From the cell containing the given text, extract its center point as [x, y] coordinate. 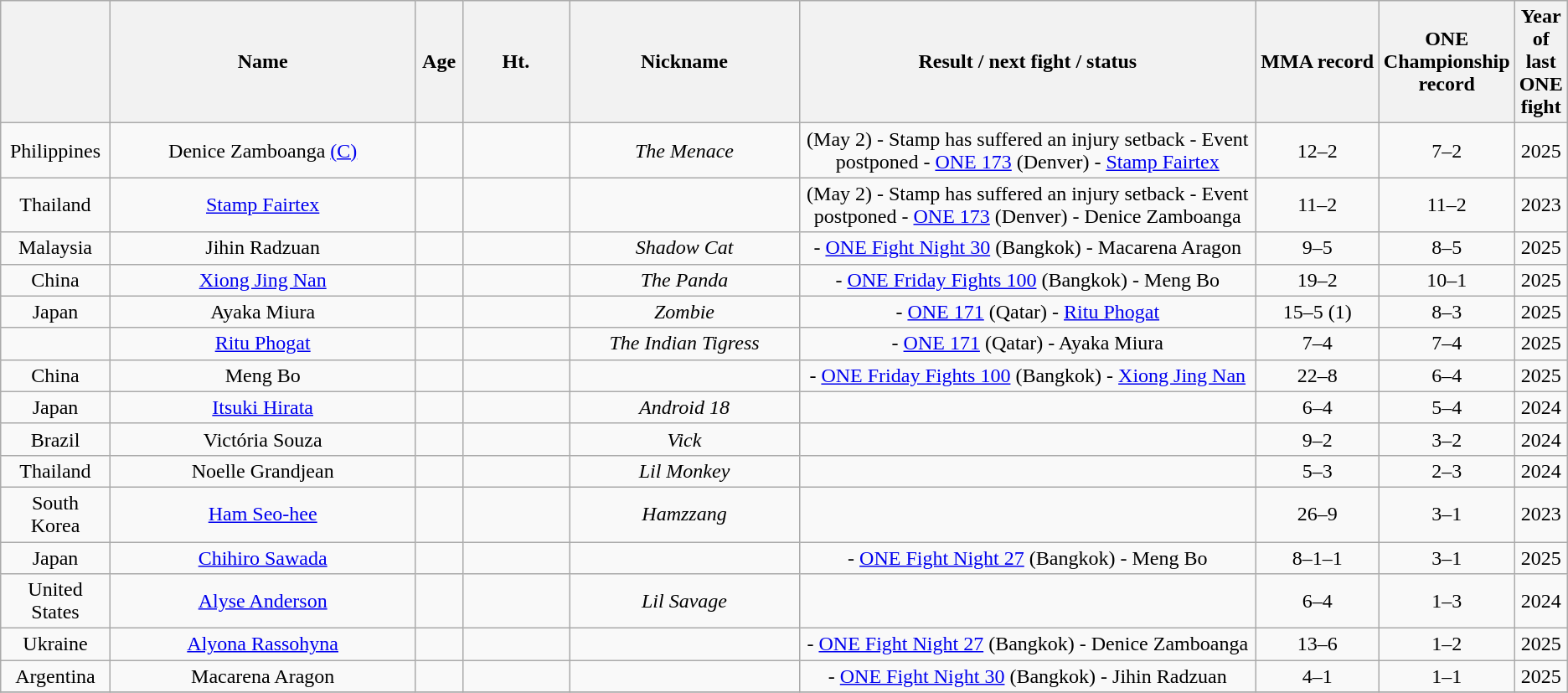
(May 2) - Stamp has suffered an injury setback - Event postponed - ONE 173 (Denver) - Stamp Fairtex [1027, 151]
5–4 [1447, 407]
Ayaka Miura [263, 312]
Android 18 [684, 407]
1–2 [1447, 644]
Lil Monkey [684, 471]
1–1 [1447, 676]
19–2 [1317, 280]
5–3 [1317, 471]
Year of last ONE fight [1541, 62]
Xiong Jing Nan [263, 280]
8–1–1 [1317, 557]
26–9 [1317, 515]
8–3 [1447, 312]
Noelle Grandjean [263, 471]
Ht. [516, 62]
Argentina [55, 676]
Shadow Cat [684, 248]
Ukraine [55, 644]
13–6 [1317, 644]
Philippines [55, 151]
Nickname [684, 62]
Brazil [55, 439]
Denice Zamboanga (C) [263, 151]
1–3 [1447, 602]
9–5 [1317, 248]
Itsuki Hirata [263, 407]
9–2 [1317, 439]
The Menace [684, 151]
Meng Bo [263, 375]
The Indian Tigress [684, 344]
South Korea [55, 515]
Macarena Aragon [263, 676]
United States [55, 602]
Chihiro Sawada [263, 557]
22–8 [1317, 375]
Name [263, 62]
ONE Championship record [1447, 62]
Result / next fight / status [1027, 62]
Jihin Radzuan [263, 248]
- ONE Fight Night 30 (Bangkok) - Macarena Aragon [1027, 248]
Malaysia [55, 248]
4–1 [1317, 676]
Vick [684, 439]
8–5 [1447, 248]
- ONE Fight Night 27 (Bangkok) - Denice Zamboanga [1027, 644]
15–5 (1) [1317, 312]
Alyse Anderson [263, 602]
Ham Seo-hee [263, 515]
7–2 [1447, 151]
Ritu Phogat [263, 344]
- ONE Fight Night 27 (Bangkok) - Meng Bo [1027, 557]
12–2 [1317, 151]
10–1 [1447, 280]
- ONE 171 (Qatar) - Ritu Phogat [1027, 312]
(May 2) - Stamp has suffered an injury setback - Event postponed - ONE 173 (Denver) - Denice Zamboanga [1027, 204]
Zombie [684, 312]
Stamp Fairtex [263, 204]
- ONE Friday Fights 100 (Bangkok) - Xiong Jing Nan [1027, 375]
The Panda [684, 280]
- ONE Fight Night 30 (Bangkok) - Jihin Radzuan [1027, 676]
Lil Savage [684, 602]
Age [439, 62]
MMA record [1317, 62]
- ONE 171 (Qatar) - Ayaka Miura [1027, 344]
3–2 [1447, 439]
Hamzzang [684, 515]
- ONE Friday Fights 100 (Bangkok) - Meng Bo [1027, 280]
Victória Souza [263, 439]
Alyona Rassohyna [263, 644]
2–3 [1447, 471]
